Detect which cell encompasses the target text, then output its [X, Y] center coordinate. 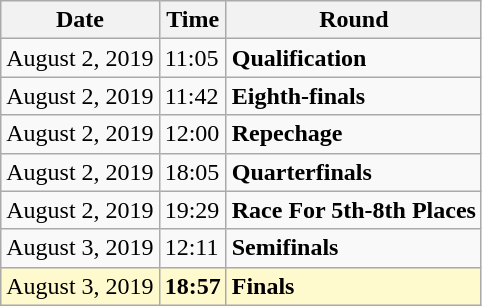
19:29 [192, 210]
Race For 5th-8th Places [354, 210]
18:57 [192, 286]
18:05 [192, 172]
Quarterfinals [354, 172]
Date [80, 20]
11:42 [192, 96]
12:00 [192, 134]
12:11 [192, 248]
Round [354, 20]
Eighth-finals [354, 96]
Repechage [354, 134]
Time [192, 20]
Finals [354, 286]
Qualification [354, 58]
11:05 [192, 58]
Semifinals [354, 248]
